Return [x, y] of the center of cell containing provided text 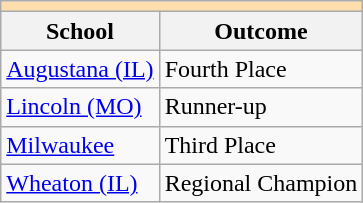
Third Place [261, 145]
Milwaukee [80, 145]
School [80, 31]
Outcome [261, 31]
Runner-up [261, 107]
Wheaton (IL) [80, 183]
Regional Champion [261, 183]
Fourth Place [261, 69]
Lincoln (MO) [80, 107]
Augustana (IL) [80, 69]
